Provide the [X, Y] coordinate of the cell's center where the given text is located.  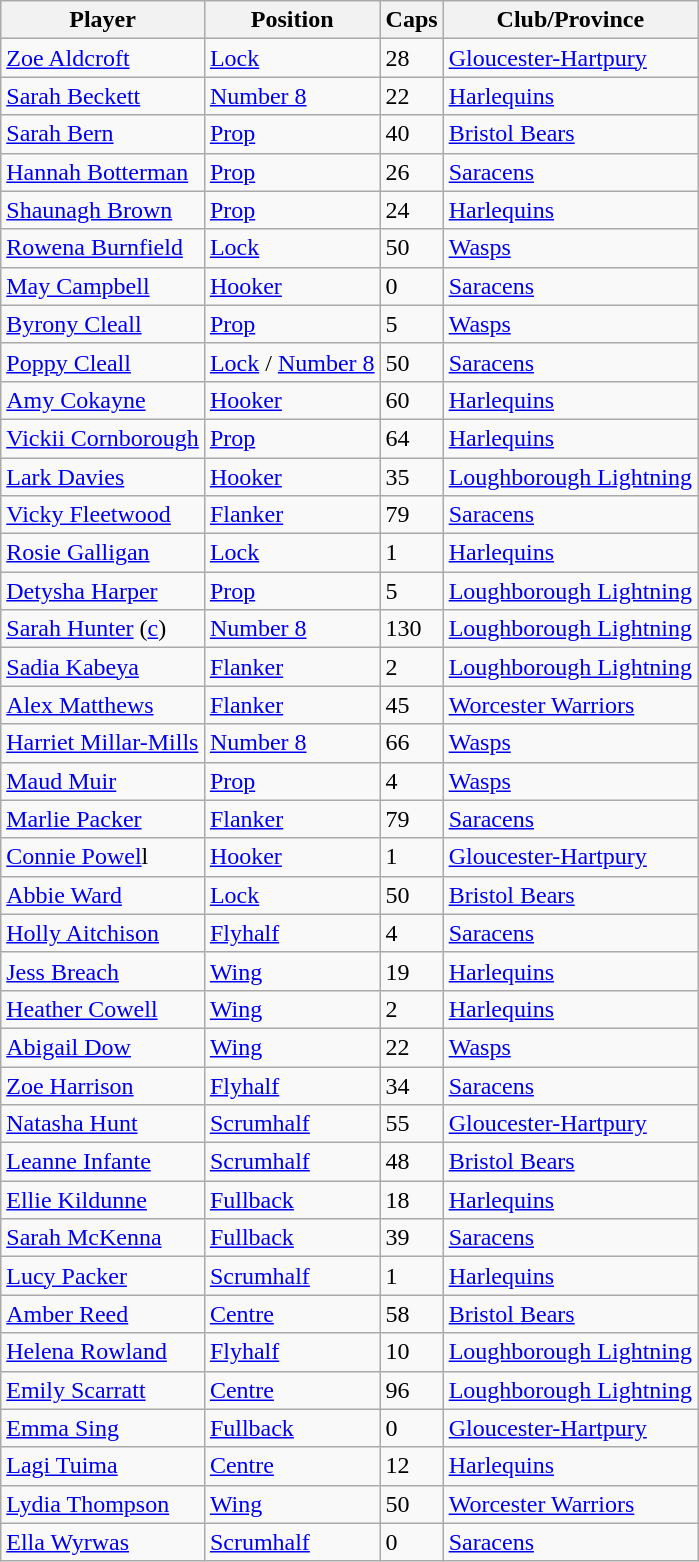
Abbie Ward [103, 895]
12 [412, 1466]
24 [412, 210]
39 [412, 1238]
Heather Cowell [103, 1009]
Ellie Kildunne [103, 1200]
19 [412, 971]
Position [292, 20]
Abigail Dow [103, 1047]
Emma Sing [103, 1428]
Shaunagh Brown [103, 210]
40 [412, 134]
Sarah Hunter (c) [103, 629]
10 [412, 1352]
Holly Aitchison [103, 933]
Detysha Harper [103, 591]
Lydia Thompson [103, 1504]
Harriet Millar-Mills [103, 743]
Emily Scarratt [103, 1390]
Sadia Kabeya [103, 667]
Lucy Packer [103, 1276]
Lagi Tuima [103, 1466]
64 [412, 438]
Vicky Fleetwood [103, 515]
Marlie Packer [103, 819]
Lock / Number 8 [292, 362]
Leanne Infante [103, 1162]
Helena Rowland [103, 1352]
Maud Muir [103, 781]
Byrony Cleall [103, 324]
Alex Matthews [103, 705]
58 [412, 1314]
Vickii Cornborough [103, 438]
34 [412, 1085]
Jess Breach [103, 971]
Club/Province [570, 20]
Lark Davies [103, 477]
26 [412, 172]
Hannah Botterman [103, 172]
Connie Powell [103, 857]
35 [412, 477]
Player [103, 20]
Sarah Bern [103, 134]
28 [412, 58]
May Campbell [103, 286]
Amber Reed [103, 1314]
Poppy Cleall [103, 362]
60 [412, 400]
Amy Cokayne [103, 400]
96 [412, 1390]
Natasha Hunt [103, 1124]
18 [412, 1200]
48 [412, 1162]
55 [412, 1124]
Zoe Aldcroft [103, 58]
Zoe Harrison [103, 1085]
45 [412, 705]
Sarah Beckett [103, 96]
Caps [412, 20]
66 [412, 743]
Rowena Burnfield [103, 248]
130 [412, 629]
Sarah McKenna [103, 1238]
Ella Wyrwas [103, 1542]
Rosie Galligan [103, 553]
